Determine the (X, Y) coordinate at the center of the cell enclosing the given text.  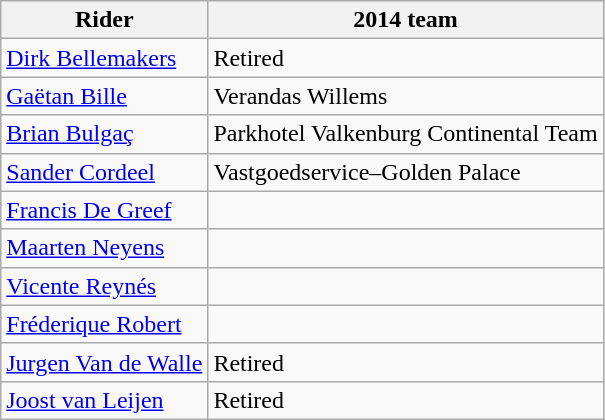
Joost van Leijen (104, 400)
Vicente Reynés (104, 286)
Fréderique Robert (104, 324)
2014 team (406, 20)
Rider (104, 20)
Sander Cordeel (104, 172)
Vastgoedservice–Golden Palace (406, 172)
Parkhotel Valkenburg Continental Team (406, 134)
Gaëtan Bille (104, 96)
Jurgen Van de Walle (104, 362)
Dirk Bellemakers (104, 58)
Francis De Greef (104, 210)
Verandas Willems (406, 96)
Maarten Neyens (104, 248)
Brian Bulgaç (104, 134)
